Extract the [X, Y] coordinate from the center of the cell holding the provided text.  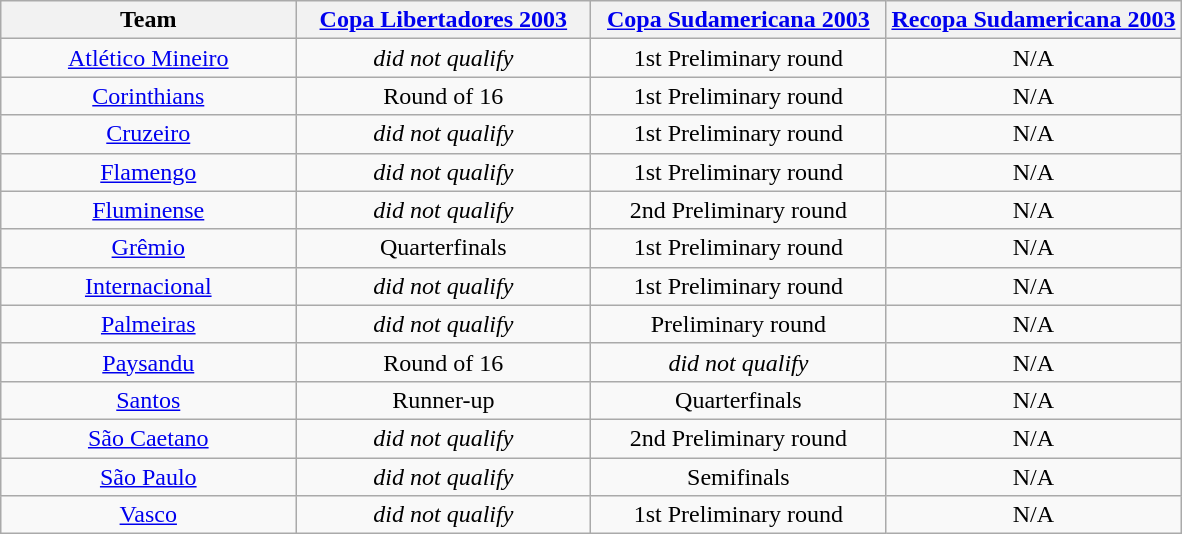
Runner-up [444, 400]
Preliminary round [738, 324]
Santos [148, 400]
Recopa Sudamericana 2003 [1034, 20]
Corinthians [148, 96]
Semifinals [738, 477]
Palmeiras [148, 324]
Internacional [148, 286]
Cruzeiro [148, 134]
Atlético Mineiro [148, 58]
Grêmio [148, 248]
Flamengo [148, 172]
Copa Libertadores 2003 [444, 20]
São Paulo [148, 477]
Vasco [148, 515]
Paysandu [148, 362]
Team [148, 20]
Copa Sudamericana 2003 [738, 20]
Fluminense [148, 210]
São Caetano [148, 438]
